Find where the given text appears and provide that cell's center as (X, Y) coordinate. 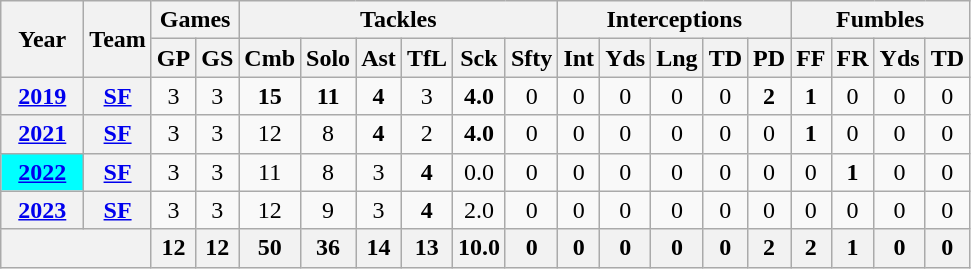
10.0 (478, 248)
Tackles (398, 20)
GP (173, 58)
Year (42, 39)
Lng (677, 58)
50 (270, 248)
2021 (42, 134)
Cmb (270, 58)
2019 (42, 96)
Solo (328, 58)
0.0 (478, 172)
Int (579, 58)
Games (194, 20)
2022 (42, 172)
Interceptions (674, 20)
FR (852, 58)
2023 (42, 210)
15 (270, 96)
FF (811, 58)
Team (118, 39)
Fumbles (880, 20)
13 (426, 248)
TfL (426, 58)
GS (218, 58)
9 (328, 210)
Ast (379, 58)
Sck (478, 58)
Sfty (531, 58)
36 (328, 248)
14 (379, 248)
2.0 (478, 210)
PD (770, 58)
